For the text-containing cell, return its midpoint in (X, Y) coordinate format. 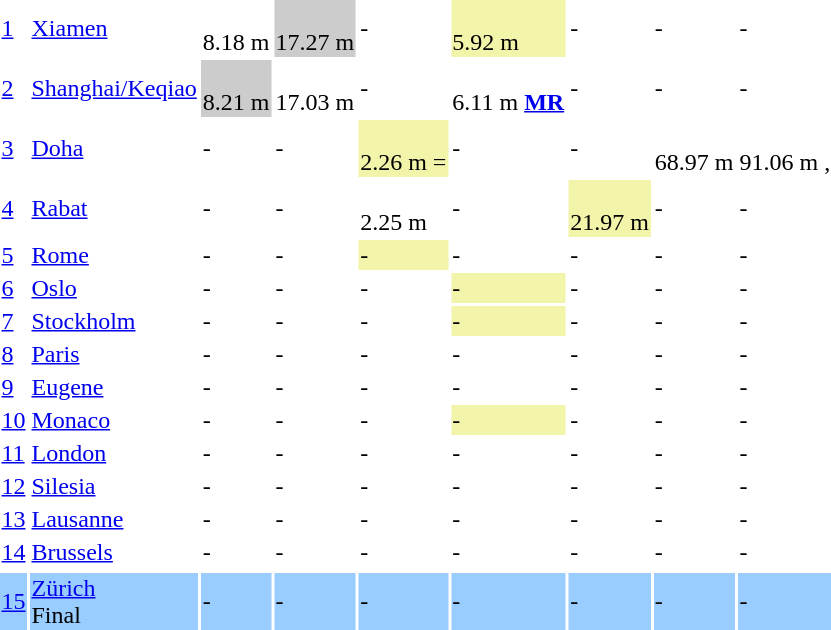
21.97 m (610, 208)
15 (14, 602)
Silesia (114, 486)
11 (14, 453)
17.27 m (315, 28)
6 (14, 288)
London (114, 453)
Paris (114, 354)
Rabat (114, 208)
Lausanne (114, 519)
1 (14, 28)
Brussels (114, 552)
3 (14, 148)
13 (14, 519)
Rome (114, 255)
4 (14, 208)
8.21 m (236, 88)
Eugene (114, 387)
10 (14, 420)
9 (14, 387)
8.18 m (236, 28)
14 (14, 552)
17.03 m (315, 88)
2 (14, 88)
2.26 m = (404, 148)
5.92 m (508, 28)
12 (14, 486)
Shanghai/Keqiao (114, 88)
68.97 m (694, 148)
8 (14, 354)
Stockholm (114, 321)
Oslo (114, 288)
5 (14, 255)
6.11 m MR (508, 88)
ZürichFinal (114, 602)
Doha (114, 148)
2.25 m (404, 208)
Monaco (114, 420)
Xiamen (114, 28)
7 (14, 321)
